Find where the given text appears and provide that cell's center as [x, y] coordinate. 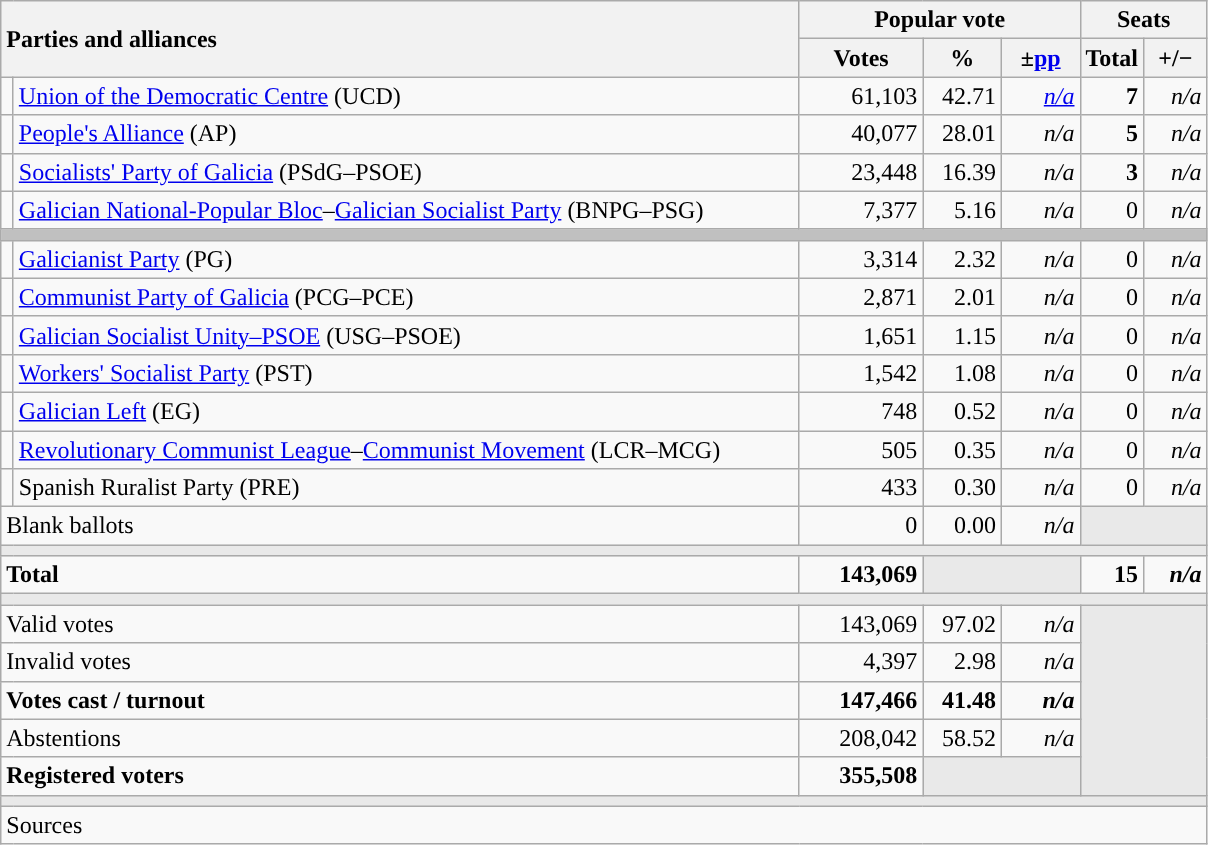
Sources [604, 825]
% [962, 58]
61,103 [861, 96]
16.39 [962, 172]
Seats [1144, 20]
Blank ballots [400, 526]
Spanish Ruralist Party (PRE) [406, 488]
Revolutionary Communist League–Communist Movement (LCR–MCG) [406, 449]
3 [1112, 172]
97.02 [962, 624]
Workers' Socialist Party (PST) [406, 373]
0.52 [962, 411]
433 [861, 488]
41.48 [962, 700]
0.30 [962, 488]
2.32 [962, 259]
Union of the Democratic Centre (UCD) [406, 96]
Abstentions [400, 738]
2,871 [861, 297]
Galicianist Party (PG) [406, 259]
Popular vote [940, 20]
748 [861, 411]
1.15 [962, 335]
147,466 [861, 700]
Invalid votes [400, 662]
5.16 [962, 210]
23,448 [861, 172]
4,397 [861, 662]
0.00 [962, 526]
0.35 [962, 449]
58.52 [962, 738]
355,508 [861, 776]
1,542 [861, 373]
1.08 [962, 373]
2.98 [962, 662]
Valid votes [400, 624]
1,651 [861, 335]
Registered voters [400, 776]
2.01 [962, 297]
Socialists' Party of Galicia (PSdG–PSOE) [406, 172]
Votes cast / turnout [400, 700]
Galician Left (EG) [406, 411]
±pp [1040, 58]
28.01 [962, 134]
7 [1112, 96]
208,042 [861, 738]
15 [1112, 575]
Galician Socialist Unity–PSOE (USG–PSOE) [406, 335]
505 [861, 449]
Galician National-Popular Bloc–Galician Socialist Party (BNPG–PSG) [406, 210]
Votes [861, 58]
3,314 [861, 259]
40,077 [861, 134]
5 [1112, 134]
+/− [1176, 58]
42.71 [962, 96]
Communist Party of Galicia (PCG–PCE) [406, 297]
Parties and alliances [400, 39]
7,377 [861, 210]
People's Alliance (AP) [406, 134]
